Identify which cell holds the provided text, then report its [X, Y] central coordinate. 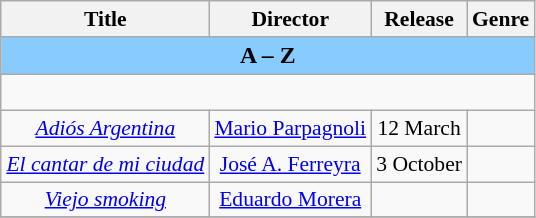
Eduardo Morera [290, 200]
Genre [500, 19]
Adiós Argentina [105, 129]
A – Z [268, 56]
José A. Ferreyra [290, 164]
3 October [419, 164]
El cantar de mi ciudad [105, 164]
Director [290, 19]
Viejo smoking [105, 200]
12 March [419, 129]
Release [419, 19]
Mario Parpagnoli [290, 129]
Title [105, 19]
